Detect which cell encompasses the target text, then output its (X, Y) center coordinate. 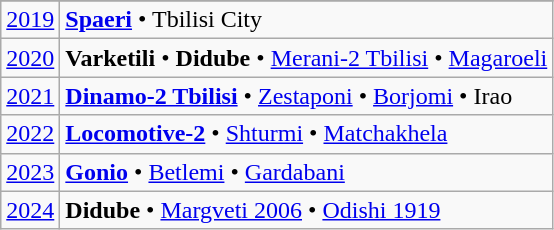
Locomotive-2 • Shturmi • Matchakhela (306, 134)
2022 (30, 134)
2021 (30, 96)
Spaeri • Tbilisi City (306, 20)
Varketili • Didube • Merani-2 Tbilisi • Magaroeli (306, 58)
Didube • Margveti 2006 • Odishi 1919 (306, 210)
2023 (30, 172)
2024 (30, 210)
Dinamo-2 Tbilisi • Zestaponi • Borjomi • Irao (306, 96)
Gonio • Betlemi • Gardabani (306, 172)
2020 (30, 58)
2019 (30, 20)
